Return the [x, y] coordinate for the center point of the cell that contains the specified text.  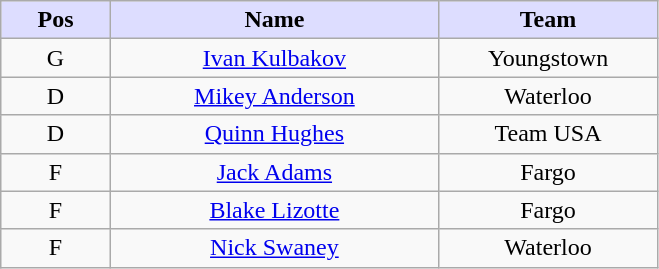
Mikey Anderson [274, 96]
Team [548, 20]
Youngstown [548, 58]
Ivan Kulbakov [274, 58]
Pos [56, 20]
Quinn Hughes [274, 134]
G [56, 58]
Team USA [548, 134]
Name [274, 20]
Blake Lizotte [274, 210]
Nick Swaney [274, 248]
Jack Adams [274, 172]
